Find where the given text appears and provide that cell's center as [x, y] coordinate. 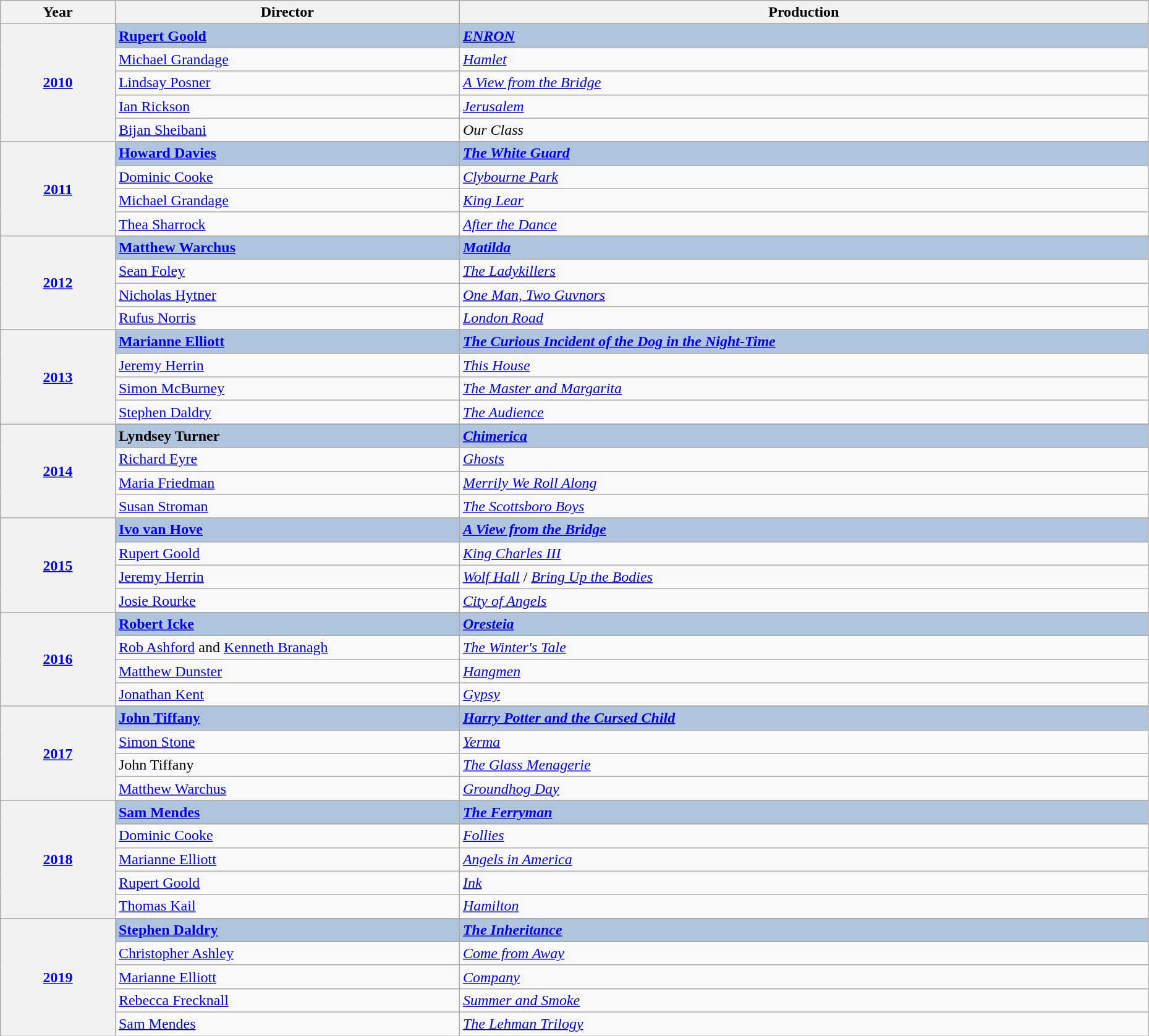
The Curious Incident of the Dog in the Night-Time [803, 342]
The Ladykillers [803, 271]
Jonathan Kent [287, 695]
Thea Sharrock [287, 224]
The Scottsboro Boys [803, 506]
Josie Rourke [287, 600]
Production [803, 12]
Harry Potter and the Cursed Child [803, 718]
This House [803, 365]
2013 [58, 377]
Yerma [803, 742]
Chimerica [803, 436]
The White Guard [803, 153]
Summer and Smoke [803, 1000]
Robert Icke [287, 624]
The Audience [803, 412]
The Inheritance [803, 930]
Gypsy [803, 695]
Rebecca Frecknall [287, 1000]
2012 [58, 282]
King Charles III [803, 553]
After the Dance [803, 224]
Sean Foley [287, 271]
Ivo van Hove [287, 530]
King Lear [803, 200]
The Glass Menagerie [803, 765]
Howard Davies [287, 153]
Our Class [803, 130]
The Lehman Trilogy [803, 1024]
Jerusalem [803, 106]
Ink [803, 883]
Bijan Sheibani [287, 130]
Rufus Norris [287, 318]
One Man, Two Guvnors [803, 295]
Rob Ashford and Kenneth Branagh [287, 647]
2014 [58, 471]
City of Angels [803, 600]
Merrily We Roll Along [803, 483]
Follies [803, 836]
2018 [58, 859]
Ian Rickson [287, 106]
Clybourne Park [803, 177]
Matthew Dunster [287, 671]
2011 [58, 189]
Lindsay Posner [287, 83]
Ghosts [803, 459]
Simon Stone [287, 742]
ENRON [803, 36]
Christopher Ashley [287, 953]
Director [287, 12]
Company [803, 977]
Groundhog Day [803, 789]
Hamilton [803, 906]
2015 [58, 565]
2019 [58, 977]
2017 [58, 754]
2016 [58, 659]
Hamlet [803, 59]
Year [58, 12]
Hangmen [803, 671]
Oresteia [803, 624]
The Winter's Tale [803, 647]
London Road [803, 318]
Come from Away [803, 953]
Nicholas Hytner [287, 295]
Matilda [803, 247]
Angels in America [803, 859]
The Master and Margarita [803, 389]
Richard Eyre [287, 459]
Thomas Kail [287, 906]
The Ferryman [803, 812]
2010 [58, 83]
Susan Stroman [287, 506]
Wolf Hall / Bring Up the Bodies [803, 577]
Maria Friedman [287, 483]
Lyndsey Turner [287, 436]
Simon McBurney [287, 389]
